Capture the cell that displays the provided text and extract its [X, Y] central coordinate. 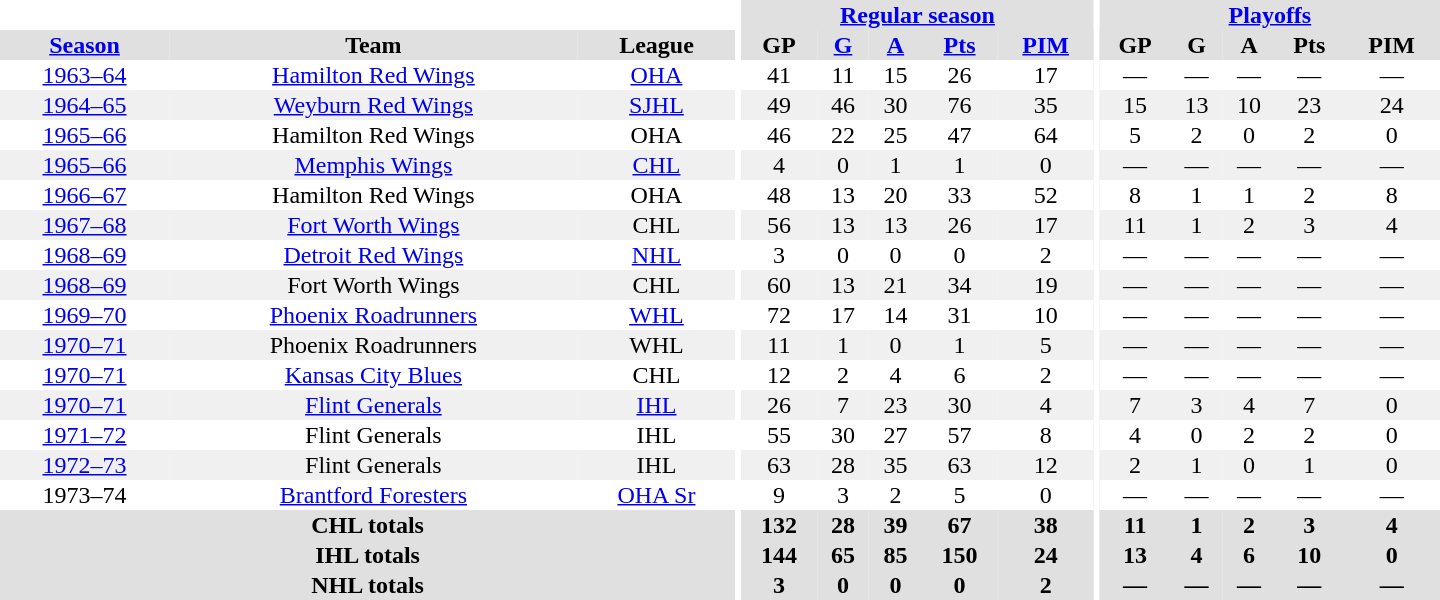
21 [895, 285]
57 [960, 435]
47 [960, 135]
Detroit Red Wings [374, 255]
1967–68 [84, 225]
NHL totals [368, 585]
Weyburn Red Wings [374, 105]
60 [779, 285]
72 [779, 315]
SJHL [656, 105]
22 [843, 135]
67 [960, 525]
150 [960, 555]
OHA Sr [656, 495]
1964–65 [84, 105]
1969–70 [84, 315]
Season [84, 45]
1963–64 [84, 75]
Memphis Wings [374, 165]
39 [895, 525]
League [656, 45]
49 [779, 105]
1973–74 [84, 495]
CHL totals [368, 525]
144 [779, 555]
33 [960, 195]
Regular season [918, 15]
Playoffs [1270, 15]
55 [779, 435]
14 [895, 315]
Brantford Foresters [374, 495]
64 [1046, 135]
56 [779, 225]
20 [895, 195]
1966–67 [84, 195]
Kansas City Blues [374, 375]
65 [843, 555]
85 [895, 555]
1971–72 [84, 435]
1972–73 [84, 465]
76 [960, 105]
27 [895, 435]
9 [779, 495]
IHL totals [368, 555]
Team [374, 45]
132 [779, 525]
31 [960, 315]
52 [1046, 195]
48 [779, 195]
25 [895, 135]
41 [779, 75]
38 [1046, 525]
NHL [656, 255]
19 [1046, 285]
34 [960, 285]
